Determine the [X, Y] coordinate at the center of the cell enclosing the given text.  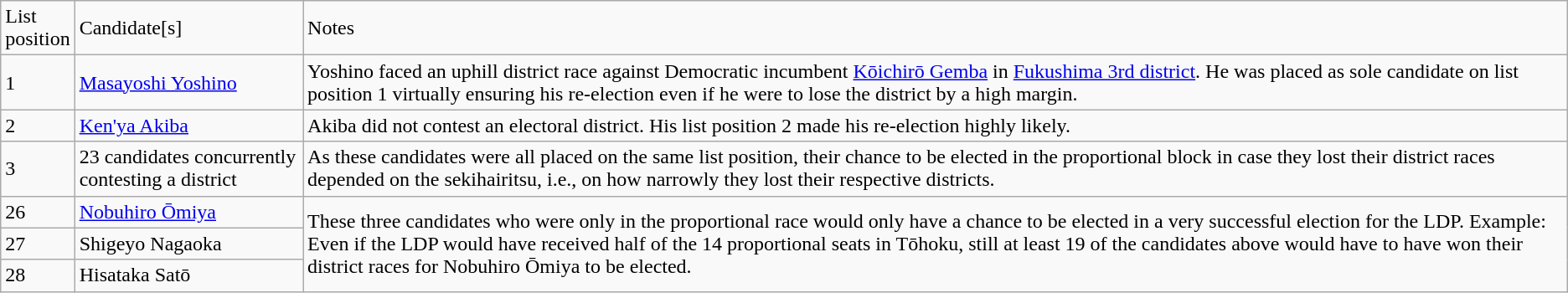
26 [38, 212]
Hisataka Satō [188, 275]
23 candidates concurrently contesting a district [188, 169]
Nobuhiro Ōmiya [188, 212]
28 [38, 275]
3 [38, 169]
Notes [936, 28]
Ken'ya Akiba [188, 126]
Masayoshi Yoshino [188, 82]
Shigeyo Nagaoka [188, 244]
2 [38, 126]
1 [38, 82]
Listposition [38, 28]
27 [38, 244]
Candidate[s] [188, 28]
Akiba did not contest an electoral district. His list position 2 made his re-election highly likely. [936, 126]
